Search for the cell housing the specified text and yield its (x, y) center coordinate. 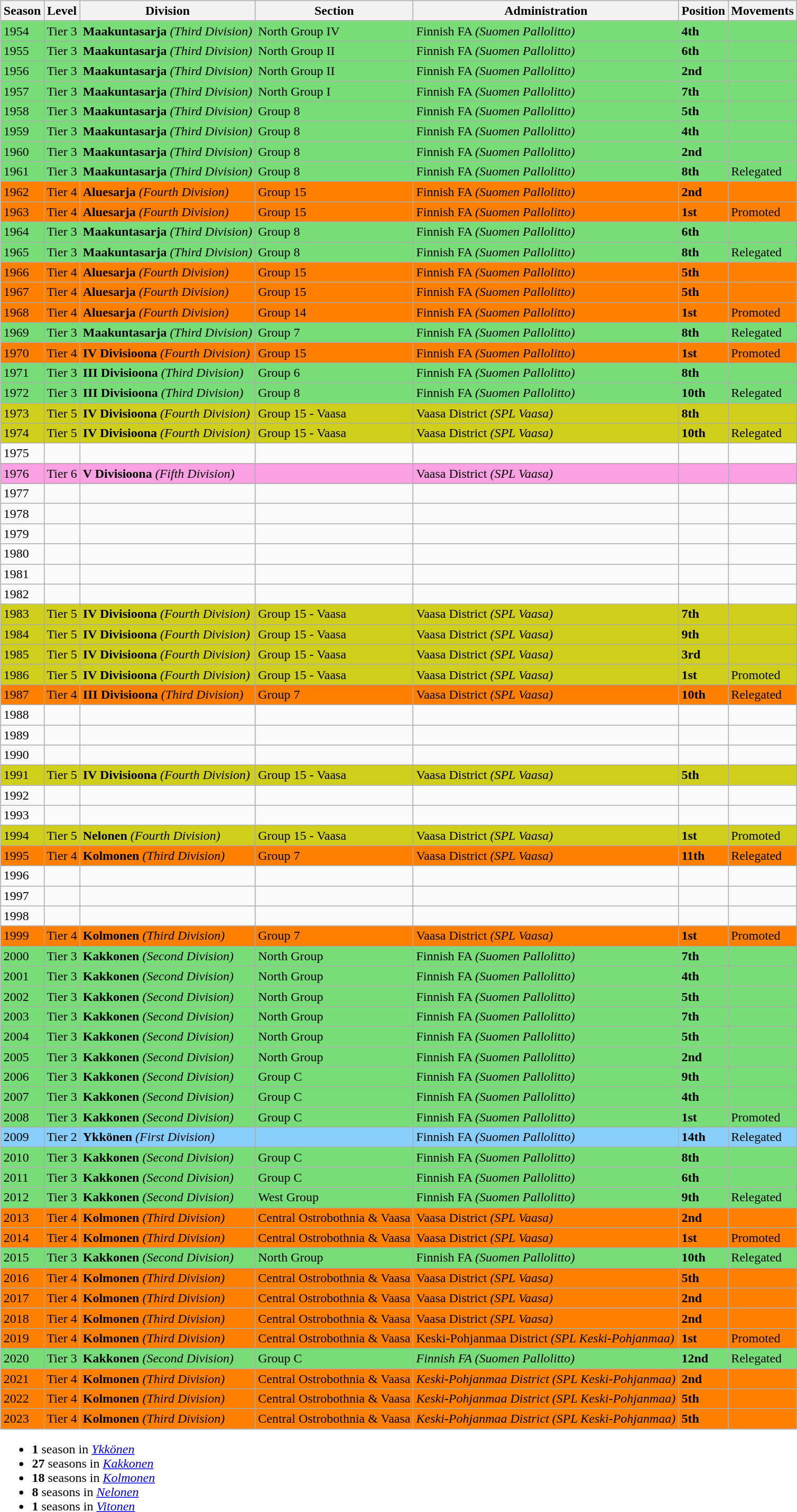
1964 (22, 232)
North Group IV (334, 31)
1966 (22, 272)
2016 (22, 1278)
Group 14 (334, 312)
1993 (22, 815)
1992 (22, 795)
1958 (22, 112)
Tier 2 (62, 1137)
12nd (703, 1358)
1972 (22, 393)
2013 (22, 1218)
1979 (22, 534)
1955 (22, 51)
West Group (334, 1198)
1975 (22, 453)
1997 (22, 896)
1954 (22, 31)
1959 (22, 132)
1969 (22, 332)
1988 (22, 715)
1968 (22, 312)
2019 (22, 1338)
1961 (22, 172)
1998 (22, 916)
Position (703, 11)
1980 (22, 554)
2011 (22, 1177)
Group 6 (334, 373)
1991 (22, 775)
14th (703, 1137)
Season (22, 11)
1956 (22, 71)
1978 (22, 514)
1984 (22, 634)
1977 (22, 494)
1983 (22, 614)
2017 (22, 1298)
2023 (22, 1419)
Ykkönen (First Division) (168, 1137)
2021 (22, 1379)
1971 (22, 373)
Section (334, 11)
Tier 6 (62, 474)
11th (703, 856)
2020 (22, 1358)
2008 (22, 1117)
North Group I (334, 91)
2018 (22, 1318)
Administration (546, 11)
1995 (22, 856)
1976 (22, 474)
1999 (22, 936)
2000 (22, 956)
1967 (22, 292)
1962 (22, 192)
1985 (22, 654)
1994 (22, 836)
2001 (22, 976)
2007 (22, 1097)
2006 (22, 1077)
1989 (22, 735)
2015 (22, 1258)
1987 (22, 694)
2003 (22, 1016)
1960 (22, 152)
1965 (22, 252)
2002 (22, 996)
Division (168, 11)
Level (62, 11)
1990 (22, 755)
2022 (22, 1399)
1981 (22, 574)
1957 (22, 91)
1963 (22, 212)
1996 (22, 876)
Nelonen (Fourth Division) (168, 836)
2012 (22, 1198)
1973 (22, 413)
Movements (763, 11)
V Divisioona (Fifth Division) (168, 474)
1982 (22, 594)
2004 (22, 1036)
3rd (703, 654)
2010 (22, 1157)
1986 (22, 674)
2014 (22, 1238)
2009 (22, 1137)
1974 (22, 433)
2005 (22, 1056)
1970 (22, 353)
